Pinpoint the cell where the given text exists, returning its [x, y] midpoint coordinate. 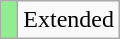
Extended [69, 20]
